Locate the cell with the specified text and output its (X, Y) center coordinate. 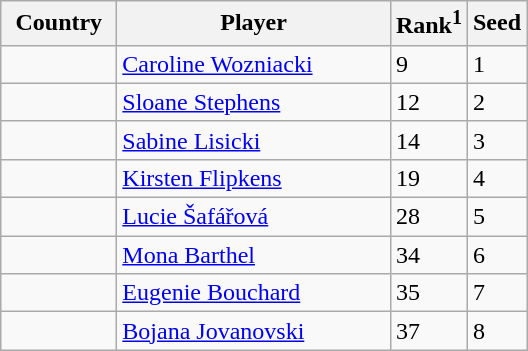
Bojana Jovanovski (254, 331)
14 (428, 140)
37 (428, 331)
Country (59, 24)
Kirsten Flipkens (254, 178)
12 (428, 102)
3 (496, 140)
Lucie Šafářová (254, 217)
19 (428, 178)
Sabine Lisicki (254, 140)
1 (496, 64)
Caroline Wozniacki (254, 64)
9 (428, 64)
7 (496, 293)
2 (496, 102)
28 (428, 217)
5 (496, 217)
Sloane Stephens (254, 102)
6 (496, 255)
Rank1 (428, 24)
Seed (496, 24)
4 (496, 178)
Mona Barthel (254, 255)
Player (254, 24)
35 (428, 293)
Eugenie Bouchard (254, 293)
8 (496, 331)
34 (428, 255)
